Find where the given text appears and provide that cell's center as (X, Y) coordinate. 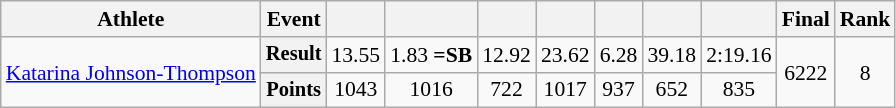
Points (294, 90)
8 (866, 72)
Athlete (131, 19)
1043 (356, 90)
6222 (806, 72)
13.55 (356, 55)
6.28 (619, 55)
39.18 (672, 55)
Result (294, 55)
835 (738, 90)
Final (806, 19)
937 (619, 90)
652 (672, 90)
12.92 (506, 55)
2:19.16 (738, 55)
Katarina Johnson-Thompson (131, 72)
1.83 =SB (431, 55)
1016 (431, 90)
Event (294, 19)
Rank (866, 19)
1017 (566, 90)
722 (506, 90)
23.62 (566, 55)
